Find where the given text appears and provide that cell's center as [x, y] coordinate. 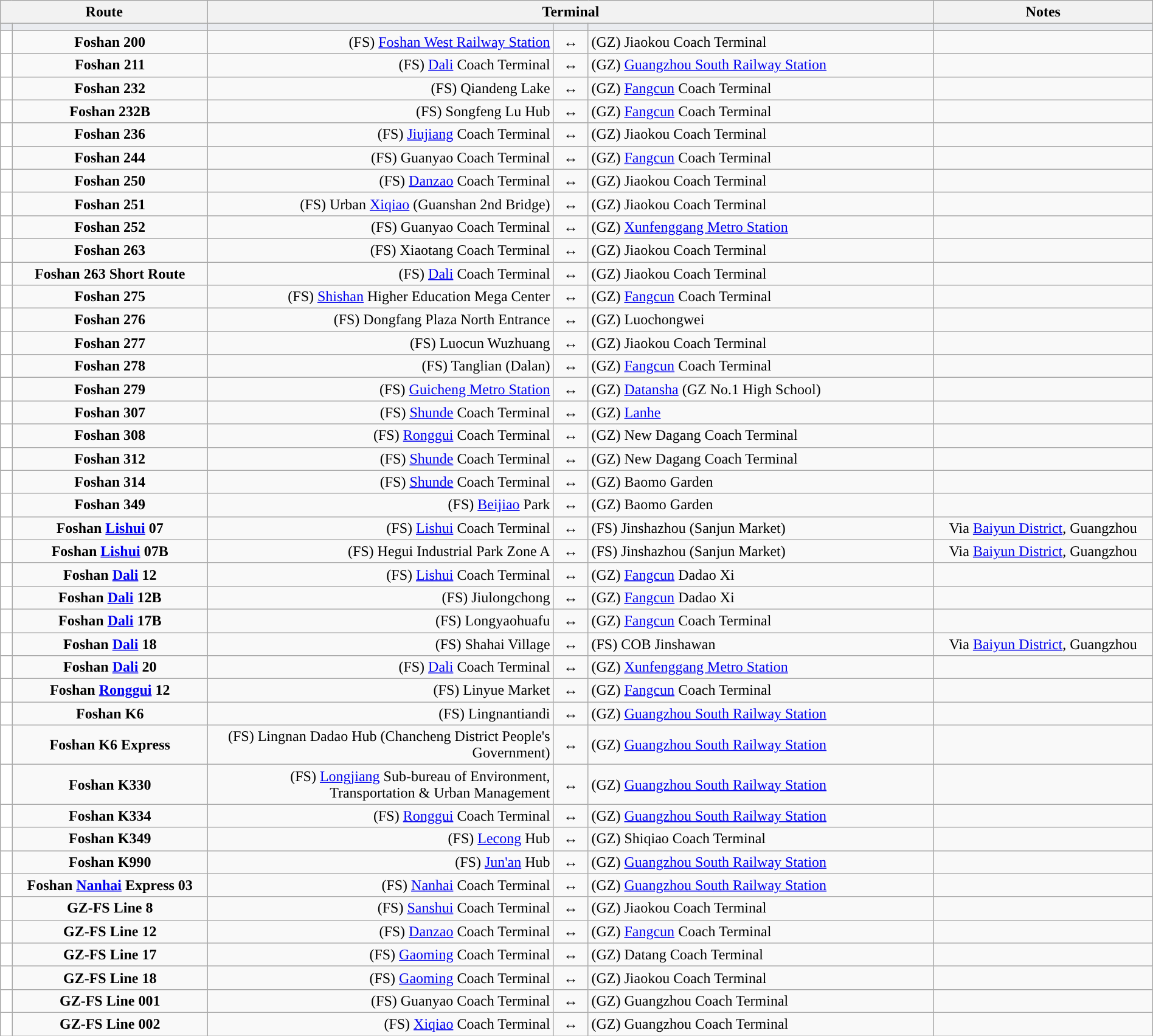
GZ-FS Line 12 [110, 931]
(FS) Songfeng Lu Hub [381, 111]
(FS) Xiaotang Coach Terminal [381, 250]
(FS) Tanglian (Dalan) [381, 366]
Notes [1043, 12]
(FS) Longjiang Sub-bureau of Environment, Transportation & Urban Management [381, 785]
Terminal [571, 12]
Foshan 211 [110, 65]
(FS) Hegui Industrial Park Zone A [381, 551]
(GZ) Shiqiao Coach Terminal [761, 839]
Foshan Dali 20 [110, 667]
Foshan Nanhai Express 03 [110, 885]
(FS) COB Jinshawan [761, 644]
Foshan Dali 18 [110, 644]
(FS) Luocun Wuzhuang [381, 343]
Foshan 236 [110, 134]
Foshan 232 [110, 88]
Foshan 263 [110, 250]
Foshan 263 Short Route [110, 273]
Foshan 278 [110, 366]
GZ-FS Line 001 [110, 1001]
Foshan 312 [110, 459]
(FS) Sanshui Coach Terminal [381, 908]
Foshan K6 Express [110, 745]
Foshan 308 [110, 436]
Foshan K349 [110, 839]
Foshan Dali 12B [110, 597]
(FS) Dongfang Plaza North Entrance [381, 320]
Foshan 277 [110, 343]
GZ-FS Line 8 [110, 908]
Foshan Ronggui 12 [110, 690]
Foshan K6 [110, 714]
Foshan 314 [110, 482]
(GZ) Lanhe [761, 412]
(FS) Linyue Market [381, 690]
(FS) Guicheng Metro Station [381, 389]
Foshan Dali 17B [110, 621]
Foshan Lishui 07 [110, 528]
Foshan Lishui 07B [110, 551]
(FS) Shishan Higher Education Mega Center [381, 297]
(FS) Lingnan Dadao Hub (Chancheng District People's Government) [381, 745]
Foshan 200 [110, 42]
(FS) Shahai Village [381, 644]
Route [105, 12]
Foshan 349 [110, 505]
(GZ) Datang Coach Terminal [761, 954]
(FS) Jiulongchong [381, 597]
(FS) Jun'an Hub [381, 862]
Foshan 275 [110, 297]
(FS) Jiujiang Coach Terminal [381, 134]
Foshan 232B [110, 111]
Foshan 252 [110, 227]
GZ-FS Line 17 [110, 954]
Foshan 250 [110, 181]
GZ-FS Line 002 [110, 1024]
GZ-FS Line 18 [110, 978]
(GZ) Luochongwei [761, 320]
Foshan 276 [110, 320]
(FS) Nanhai Coach Terminal [381, 885]
(FS) Qiandeng Lake [381, 88]
Foshan K990 [110, 862]
Foshan 279 [110, 389]
Foshan K334 [110, 816]
Foshan 244 [110, 158]
Foshan Dali 12 [110, 574]
(FS) Urban Xiqiao (Guanshan 2nd Bridge) [381, 204]
(FS) Foshan West Railway Station [381, 42]
(FS) Lingnantiandi [381, 714]
(GZ) Datansha (GZ No.1 High School) [761, 389]
Foshan 307 [110, 412]
Foshan K330 [110, 785]
Foshan 251 [110, 204]
(FS) Xiqiao Coach Terminal [381, 1024]
(FS) Beijiao Park [381, 505]
(FS) Lecong Hub [381, 839]
(FS) Longyaohuafu [381, 621]
